Locate the cell with the specified text and output its (X, Y) center coordinate. 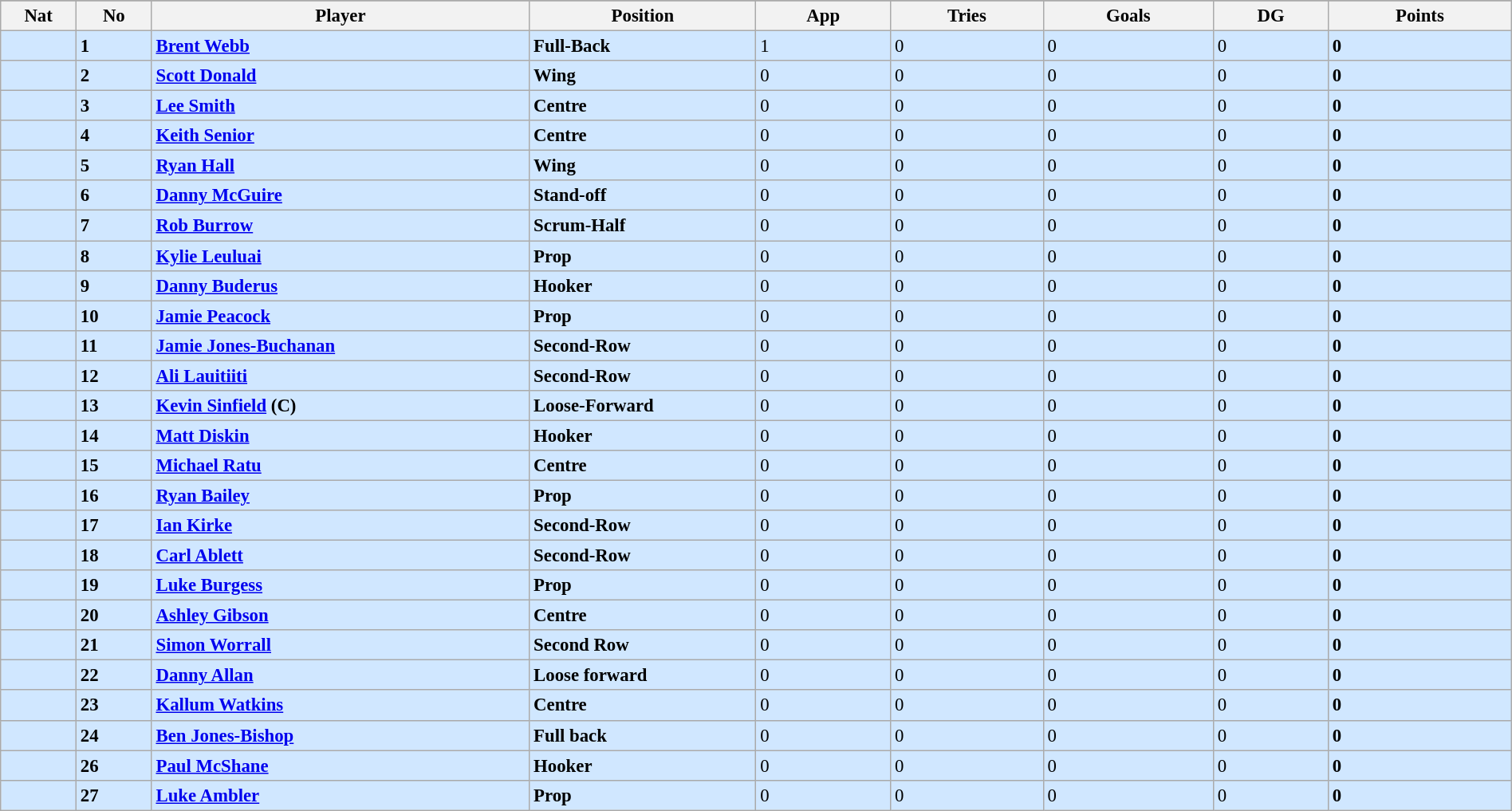
Full back (643, 735)
Jamie Jones-Buchanan (341, 345)
13 (113, 406)
Paul McShane (341, 766)
19 (113, 585)
8 (113, 256)
Loose forward (643, 675)
Luke Burgess (341, 585)
Jamie Peacock (341, 316)
Ben Jones-Bishop (341, 735)
9 (113, 285)
Kevin Sinfield (C) (341, 406)
Danny McGuire (341, 195)
Nat (38, 16)
22 (113, 675)
21 (113, 645)
15 (113, 466)
Stand-off (643, 195)
20 (113, 616)
Loose-Forward (643, 406)
11 (113, 345)
Rob Burrow (341, 226)
Simon Worrall (341, 645)
7 (113, 226)
Kylie Leuluai (341, 256)
24 (113, 735)
Second Row (643, 645)
Ryan Hall (341, 166)
5 (113, 166)
DG (1270, 16)
23 (113, 706)
3 (113, 106)
Points (1420, 16)
14 (113, 435)
Kallum Watkins (341, 706)
Keith Senior (341, 136)
Danny Buderus (341, 285)
No (113, 16)
Scrum-Half (643, 226)
Ashley Gibson (341, 616)
Tries (967, 16)
26 (113, 766)
Full-Back (643, 46)
16 (113, 495)
Ryan Bailey (341, 495)
Ali Lauitiiti (341, 376)
10 (113, 316)
Luke Ambler (341, 795)
Brent Webb (341, 46)
4 (113, 136)
Lee Smith (341, 106)
18 (113, 556)
Scott Donald (341, 76)
Ian Kirke (341, 526)
Michael Ratu (341, 466)
Goals (1128, 16)
Danny Allan (341, 675)
12 (113, 376)
App (823, 16)
Carl Ablett (341, 556)
Position (643, 16)
27 (113, 795)
17 (113, 526)
2 (113, 76)
Matt Diskin (341, 435)
Player (341, 16)
6 (113, 195)
